Return [X, Y] of the center of cell containing provided text 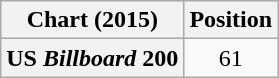
Position [231, 20]
US Billboard 200 [92, 58]
Chart (2015) [92, 20]
61 [231, 58]
